Locate the cell with the specified text and output its [X, Y] center coordinate. 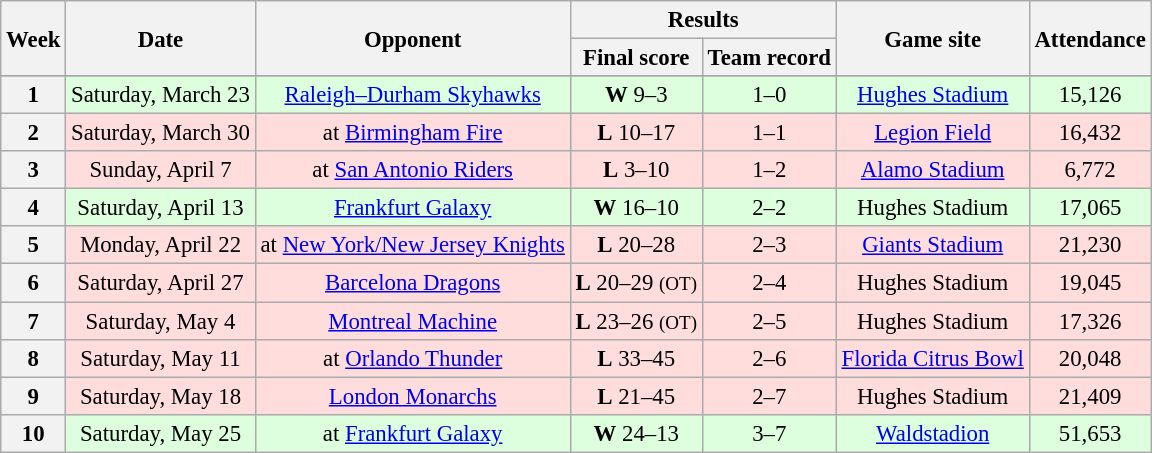
17,326 [1090, 321]
Final score [636, 58]
W 24–13 [636, 433]
2–7 [769, 396]
16,432 [1090, 133]
Saturday, March 23 [160, 95]
6 [34, 283]
L 20–28 [636, 245]
at Birmingham Fire [412, 133]
6,772 [1090, 170]
Saturday, April 27 [160, 283]
Saturday, May 18 [160, 396]
Legion Field [932, 133]
at Frankfurt Galaxy [412, 433]
Waldstadion [932, 433]
Florida Citrus Bowl [932, 358]
8 [34, 358]
2–2 [769, 208]
Giants Stadium [932, 245]
L 3–10 [636, 170]
Date [160, 38]
51,653 [1090, 433]
Frankfurt Galaxy [412, 208]
5 [34, 245]
Monday, April 22 [160, 245]
L 23–26 (OT) [636, 321]
Results [703, 20]
Sunday, April 7 [160, 170]
2–6 [769, 358]
Raleigh–Durham Skyhawks [412, 95]
9 [34, 396]
2–5 [769, 321]
Montreal Machine [412, 321]
2–3 [769, 245]
7 [34, 321]
Team record [769, 58]
3 [34, 170]
at New York/New Jersey Knights [412, 245]
Alamo Stadium [932, 170]
L 20–29 (OT) [636, 283]
Saturday, May 11 [160, 358]
Attendance [1090, 38]
21,409 [1090, 396]
10 [34, 433]
2–4 [769, 283]
1 [34, 95]
Week [34, 38]
Saturday, March 30 [160, 133]
19,045 [1090, 283]
1–0 [769, 95]
Barcelona Dragons [412, 283]
W 9–3 [636, 95]
Saturday, May 4 [160, 321]
Opponent [412, 38]
London Monarchs [412, 396]
21,230 [1090, 245]
17,065 [1090, 208]
Saturday, April 13 [160, 208]
L 21–45 [636, 396]
1–1 [769, 133]
15,126 [1090, 95]
Saturday, May 25 [160, 433]
20,048 [1090, 358]
1–2 [769, 170]
3–7 [769, 433]
L 33–45 [636, 358]
Game site [932, 38]
at San Antonio Riders [412, 170]
W 16–10 [636, 208]
4 [34, 208]
at Orlando Thunder [412, 358]
L 10–17 [636, 133]
2 [34, 133]
